Locate the cell with the specified text and output its [x, y] center coordinate. 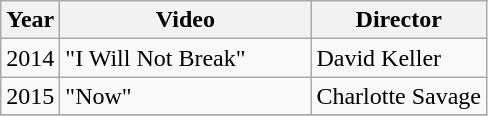
"Now" [186, 96]
Year [30, 20]
Video [186, 20]
David Keller [399, 58]
Charlotte Savage [399, 96]
2014 [30, 58]
2015 [30, 96]
Director [399, 20]
"I Will Not Break" [186, 58]
